Detect which cell encompasses the target text, then output its (X, Y) center coordinate. 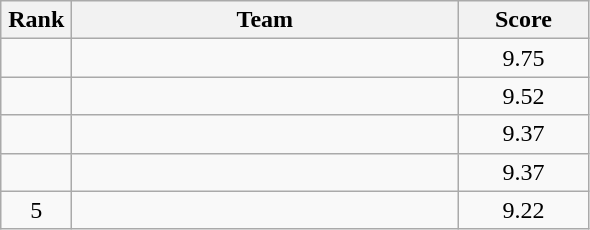
Rank (36, 20)
9.52 (524, 96)
Team (265, 20)
5 (36, 210)
9.75 (524, 58)
9.22 (524, 210)
Score (524, 20)
